Locate the cell with the specified text and output its (X, Y) center coordinate. 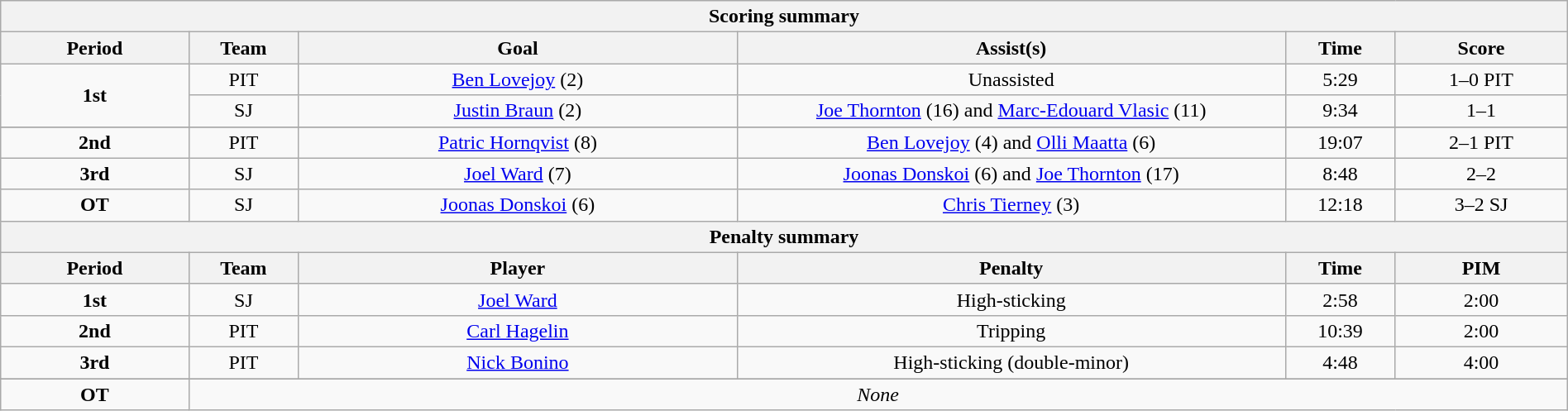
10:39 (1340, 331)
1–1 (1481, 111)
Tripping (1011, 331)
Scoring summary (784, 17)
Justin Braun (2) (518, 111)
3–2 SJ (1481, 205)
Joonas Donskoi (6) (518, 205)
Nick Bonino (518, 362)
Goal (518, 48)
19:07 (1340, 142)
Carl Hagelin (518, 331)
Joe Thornton (16) and Marc-Edouard Vlasic (11) (1011, 111)
Player (518, 268)
Assist(s) (1011, 48)
9:34 (1340, 111)
4:48 (1340, 362)
Joonas Donskoi (6) and Joe Thornton (17) (1011, 174)
Unassisted (1011, 79)
Joel Ward (7) (518, 174)
Chris Tierney (3) (1011, 205)
5:29 (1340, 79)
2–1 PIT (1481, 142)
4:00 (1481, 362)
Patric Hornqvist (8) (518, 142)
Score (1481, 48)
2–2 (1481, 174)
12:18 (1340, 205)
Penalty (1011, 268)
Ben Lovejoy (4) and Olli Maatta (6) (1011, 142)
High-sticking (1011, 299)
8:48 (1340, 174)
Ben Lovejoy (2) (518, 79)
None (878, 394)
PIM (1481, 268)
High-sticking (double-minor) (1011, 362)
2:58 (1340, 299)
Penalty summary (784, 237)
Joel Ward (518, 299)
1–0 PIT (1481, 79)
